Determine the (X, Y) coordinate at the center of the cell enclosing the given text.  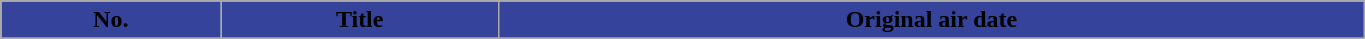
No. (111, 20)
Title (360, 20)
Original air date (932, 20)
